Provide the (X, Y) coordinate of the cell's center where the given text is located.  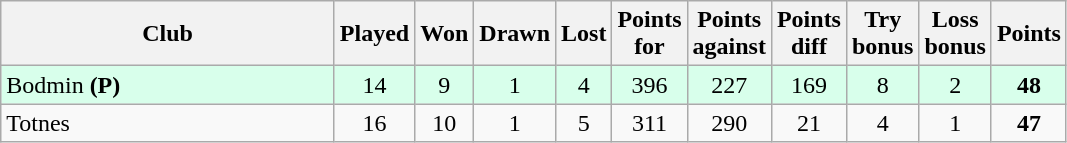
Played (374, 34)
21 (808, 123)
Totnes (168, 123)
47 (1028, 123)
227 (729, 85)
2 (955, 85)
396 (650, 85)
Club (168, 34)
311 (650, 123)
Points diff (808, 34)
169 (808, 85)
9 (444, 85)
290 (729, 123)
14 (374, 85)
Points (1028, 34)
10 (444, 123)
8 (882, 85)
Points for (650, 34)
48 (1028, 85)
Bodmin (P) (168, 85)
Drawn (515, 34)
16 (374, 123)
Lost (584, 34)
Points against (729, 34)
5 (584, 123)
Loss bonus (955, 34)
Try bonus (882, 34)
Won (444, 34)
